Provide the [x, y] coordinate of the cell's center where the given text is located.  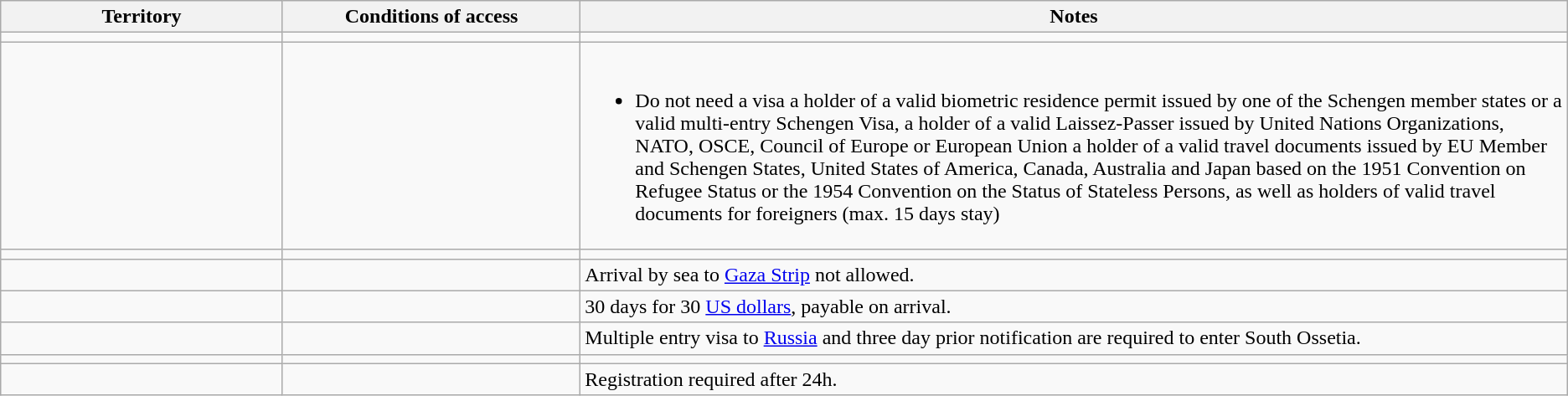
Notes [1074, 17]
Arrival by sea to Gaza Strip not allowed. [1074, 275]
Conditions of access [431, 17]
Registration required after 24h. [1074, 379]
30 days for 30 US dollars, payable on arrival. [1074, 306]
Territory [142, 17]
Multiple entry visa to Russia and three day prior notification are required to enter South Ossetia. [1074, 338]
